Output the [X, Y] coordinate of the center of the cell containing the given text.  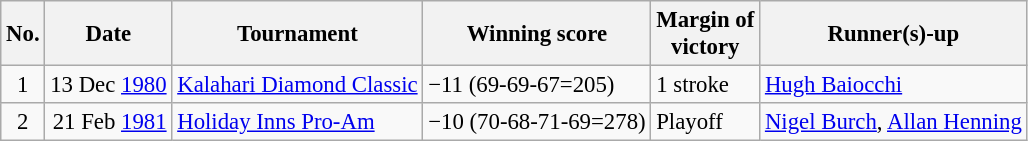
Hugh Baiocchi [894, 85]
Nigel Burch, Allan Henning [894, 122]
1 stroke [706, 85]
Margin ofvictory [706, 34]
−10 (70-68-71-69=278) [537, 122]
Winning score [537, 34]
2 [23, 122]
Kalahari Diamond Classic [298, 85]
Date [108, 34]
No. [23, 34]
Tournament [298, 34]
1 [23, 85]
Holiday Inns Pro-Am [298, 122]
13 Dec 1980 [108, 85]
21 Feb 1981 [108, 122]
Runner(s)-up [894, 34]
Playoff [706, 122]
−11 (69-69-67=205) [537, 85]
